For the text-containing cell, return its midpoint in [x, y] coordinate format. 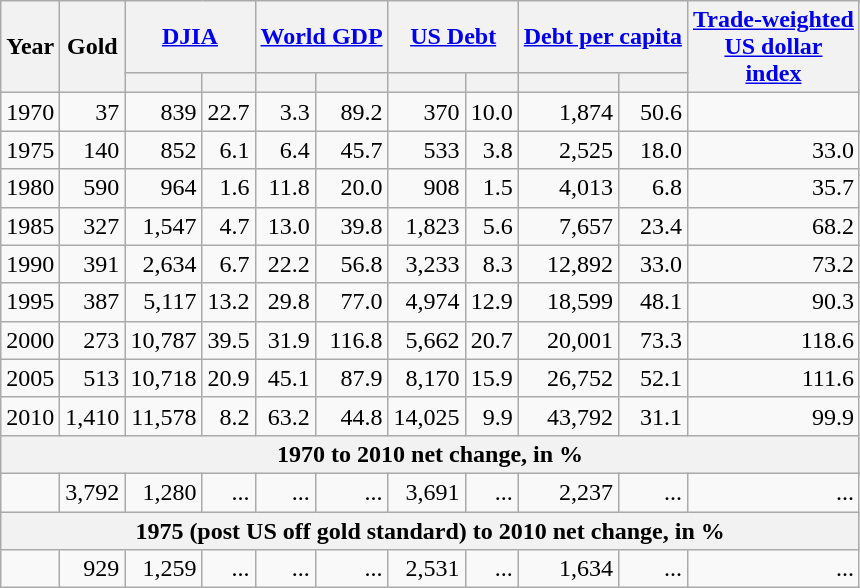
2,237 [568, 492]
1,280 [164, 492]
11.8 [285, 188]
50.6 [652, 112]
18.0 [652, 150]
387 [92, 302]
1990 [30, 264]
8.3 [492, 264]
8,170 [426, 378]
391 [92, 264]
39.5 [228, 340]
13.0 [285, 226]
13.2 [228, 302]
20,001 [568, 340]
1,874 [568, 112]
10,787 [164, 340]
10,718 [164, 378]
1970 to 2010 net change, in % [430, 454]
90.3 [773, 302]
18,599 [568, 302]
2,525 [568, 150]
116.8 [352, 340]
22.2 [285, 264]
12,892 [568, 264]
73.3 [652, 340]
1.6 [228, 188]
3.8 [492, 150]
77.0 [352, 302]
12.9 [492, 302]
99.9 [773, 416]
39.8 [352, 226]
31.9 [285, 340]
839 [164, 112]
Gold [92, 47]
23.4 [652, 226]
Debt per capita [602, 36]
68.2 [773, 226]
87.9 [352, 378]
World GDP [322, 36]
9.9 [492, 416]
37 [92, 112]
43,792 [568, 416]
31.1 [652, 416]
118.6 [773, 340]
4.7 [228, 226]
964 [164, 188]
3,792 [92, 492]
45.1 [285, 378]
1,547 [164, 226]
22.7 [228, 112]
20.9 [228, 378]
370 [426, 112]
11,578 [164, 416]
44.8 [352, 416]
10.0 [492, 112]
5.6 [492, 226]
1995 [30, 302]
US Debt [453, 36]
45.7 [352, 150]
6.8 [652, 188]
20.0 [352, 188]
1970 [30, 112]
6.7 [228, 264]
2010 [30, 416]
3.3 [285, 112]
1975 [30, 150]
1,634 [568, 569]
56.8 [352, 264]
908 [426, 188]
6.1 [228, 150]
3,233 [426, 264]
48.1 [652, 302]
2000 [30, 340]
14,025 [426, 416]
DJIA [190, 36]
3,691 [426, 492]
20.7 [492, 340]
73.2 [773, 264]
15.9 [492, 378]
5,117 [164, 302]
7,657 [568, 226]
1980 [30, 188]
929 [92, 569]
111.6 [773, 378]
2,531 [426, 569]
Trade-weightedUS dollarindex [773, 47]
29.8 [285, 302]
273 [92, 340]
852 [164, 150]
2,634 [164, 264]
1,823 [426, 226]
2005 [30, 378]
63.2 [285, 416]
590 [92, 188]
327 [92, 226]
Year [30, 47]
5,662 [426, 340]
513 [92, 378]
1975 (post US off gold standard) to 2010 net change, in % [430, 531]
26,752 [568, 378]
1,410 [92, 416]
533 [426, 150]
52.1 [652, 378]
4,974 [426, 302]
35.7 [773, 188]
6.4 [285, 150]
1985 [30, 226]
8.2 [228, 416]
4,013 [568, 188]
1,259 [164, 569]
140 [92, 150]
89.2 [352, 112]
1.5 [492, 188]
